Locate the cell with the specified text and output its [X, Y] center coordinate. 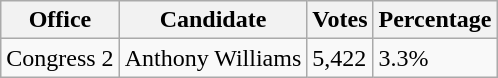
Votes [340, 20]
Anthony Williams [213, 58]
3.3% [435, 58]
Office [60, 20]
5,422 [340, 58]
Candidate [213, 20]
Percentage [435, 20]
Congress 2 [60, 58]
